Search for the cell housing the specified text and yield its (x, y) center coordinate. 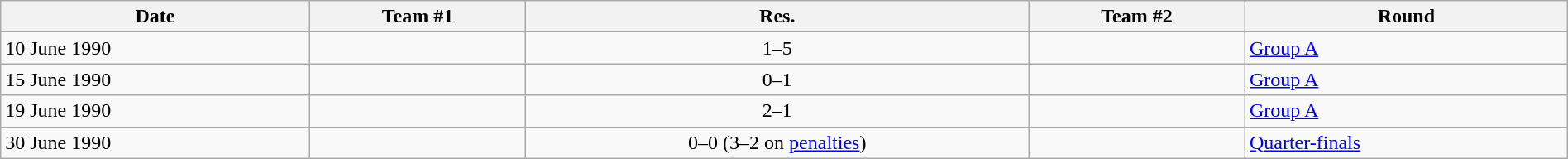
15 June 1990 (155, 79)
Round (1406, 17)
1–5 (777, 48)
Quarter-finals (1406, 142)
Res. (777, 17)
19 June 1990 (155, 111)
Team #1 (418, 17)
10 June 1990 (155, 48)
0–0 (3–2 on penalties) (777, 142)
Team #2 (1137, 17)
30 June 1990 (155, 142)
Date (155, 17)
0–1 (777, 79)
2–1 (777, 111)
